Find where the given text appears and provide that cell's center as [x, y] coordinate. 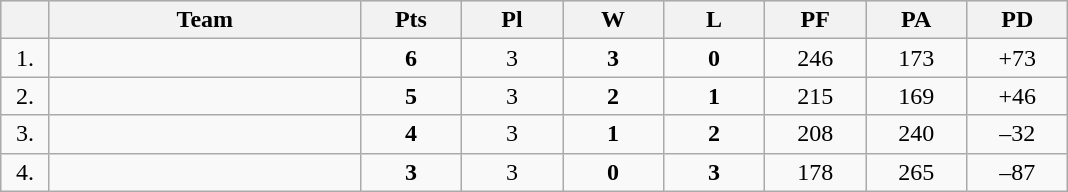
265 [916, 172]
–87 [1018, 172]
–32 [1018, 134]
L [714, 20]
+46 [1018, 96]
5 [410, 96]
PA [916, 20]
246 [816, 58]
PF [816, 20]
215 [816, 96]
4 [410, 134]
2. [26, 96]
1. [26, 58]
173 [916, 58]
3. [26, 134]
4. [26, 172]
W [612, 20]
Pts [410, 20]
240 [916, 134]
PD [1018, 20]
208 [816, 134]
6 [410, 58]
178 [816, 172]
Team [204, 20]
Pl [512, 20]
+73 [1018, 58]
169 [916, 96]
